From the cell containing the given text, extract its center point as (x, y) coordinate. 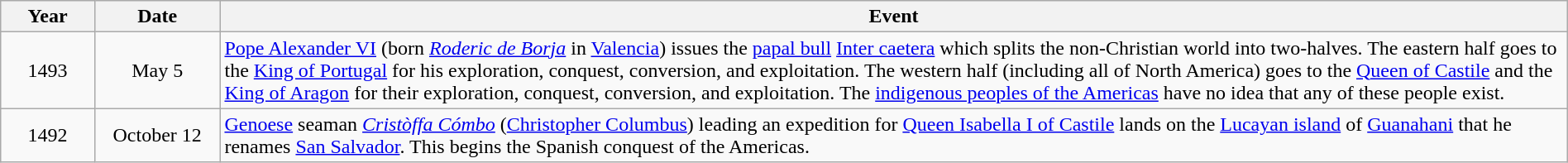
Event (893, 17)
October 12 (157, 136)
Year (48, 17)
May 5 (157, 70)
Date (157, 17)
1492 (48, 136)
1493 (48, 70)
